Determine the (x, y) coordinate at the center of the cell enclosing the given text.  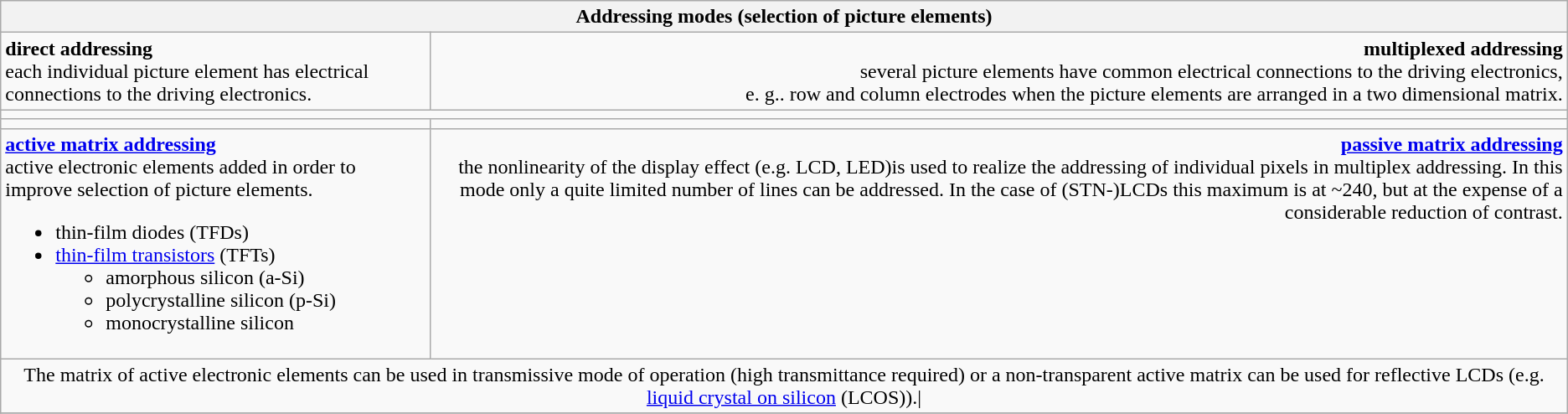
Addressing modes (selection of picture elements) (784, 17)
direct addressingeach individual picture element has electrical connections to the driving electronics. (216, 71)
